Scan for the cell matching the given text and deliver its [x, y] coordinate at center. 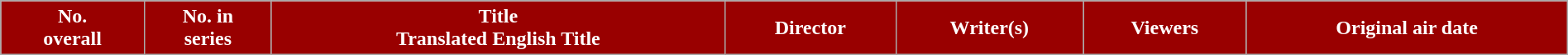
Original air date [1407, 28]
Viewers [1164, 28]
No. inseries [208, 28]
No.overall [73, 28]
Writer(s) [989, 28]
TitleTranslated English Title [498, 28]
Director [810, 28]
